Extract the (X, Y) coordinate from the center of the cell holding the provided text.  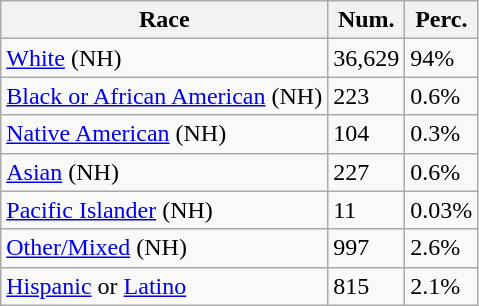
Race (164, 20)
2.1% (442, 286)
Pacific Islander (NH) (164, 210)
2.6% (442, 248)
0.3% (442, 134)
Perc. (442, 20)
White (NH) (164, 58)
Other/Mixed (NH) (164, 248)
104 (366, 134)
223 (366, 96)
Num. (366, 20)
997 (366, 248)
94% (442, 58)
Asian (NH) (164, 172)
Native American (NH) (164, 134)
11 (366, 210)
0.03% (442, 210)
36,629 (366, 58)
Black or African American (NH) (164, 96)
Hispanic or Latino (164, 286)
227 (366, 172)
815 (366, 286)
